Search for the cell housing the specified text and yield its (x, y) center coordinate. 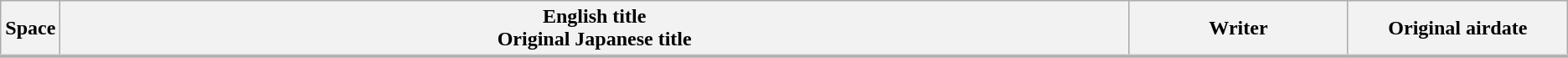
Original airdate (1457, 29)
English title Original Japanese title (595, 29)
Space (30, 29)
Writer (1239, 29)
